Scan for the cell matching the given text and deliver its [X, Y] coordinate at center. 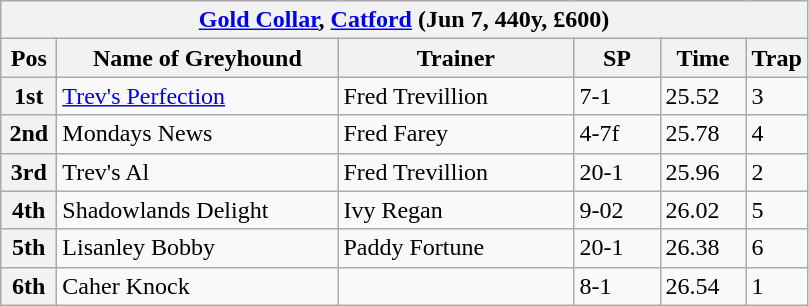
6 [776, 248]
25.96 [703, 172]
6th [29, 286]
2nd [29, 134]
3 [776, 96]
1 [776, 286]
3rd [29, 172]
2 [776, 172]
Gold Collar, Catford (Jun 7, 440y, £600) [404, 20]
Time [703, 58]
7-1 [617, 96]
Pos [29, 58]
5th [29, 248]
4 [776, 134]
Lisanley Bobby [198, 248]
Trainer [456, 58]
4th [29, 210]
Trap [776, 58]
25.52 [703, 96]
26.54 [703, 286]
26.02 [703, 210]
1st [29, 96]
Fred Farey [456, 134]
8-1 [617, 286]
Trev's Al [198, 172]
Trev's Perfection [198, 96]
5 [776, 210]
Mondays News [198, 134]
Caher Knock [198, 286]
Name of Greyhound [198, 58]
Shadowlands Delight [198, 210]
9-02 [617, 210]
4-7f [617, 134]
Ivy Regan [456, 210]
SP [617, 58]
25.78 [703, 134]
Paddy Fortune [456, 248]
26.38 [703, 248]
